Detect which cell encompasses the target text, then output its (X, Y) center coordinate. 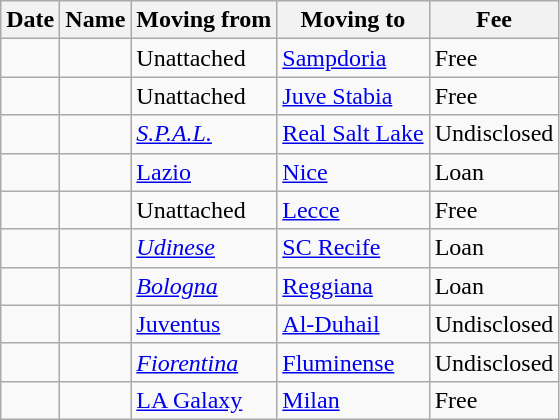
SC Recife (353, 248)
S.P.A.L. (204, 134)
Fiorentina (204, 362)
Moving from (204, 20)
Moving to (353, 20)
LA Galaxy (204, 400)
Al-Duhail (353, 324)
Fee (494, 20)
Milan (353, 400)
Lazio (204, 172)
Sampdoria (353, 58)
Juve Stabia (353, 96)
Real Salt Lake (353, 134)
Nice (353, 172)
Fluminense (353, 362)
Bologna (204, 286)
Lecce (353, 210)
Udinese (204, 248)
Date (30, 20)
Name (96, 20)
Reggiana (353, 286)
Juventus (204, 324)
